Return (X, Y) of the center of cell containing provided text 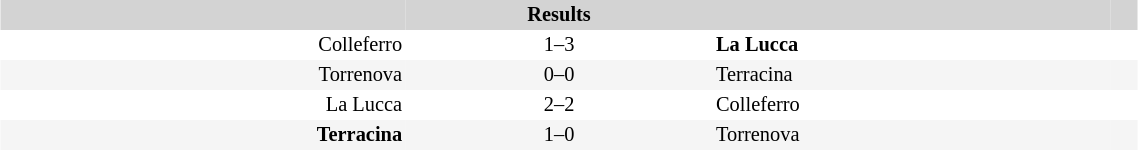
0–0 (559, 75)
2–2 (559, 105)
1–0 (559, 135)
1–3 (559, 45)
Results (559, 15)
